Return [X, Y] of the center of cell containing provided text 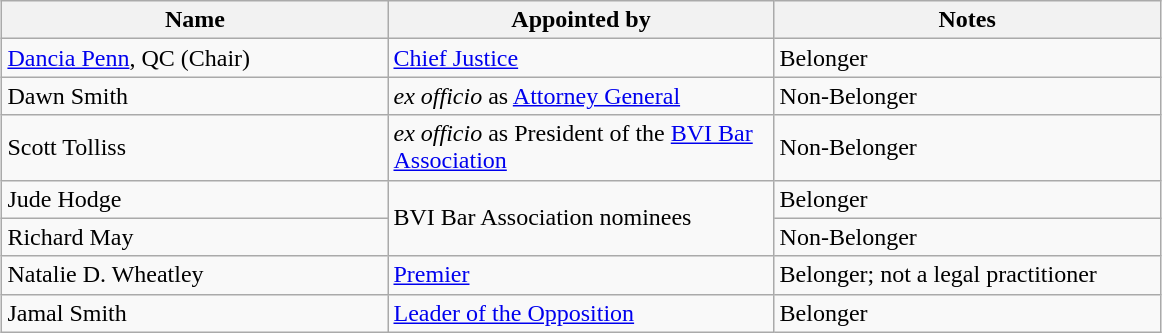
Dancia Penn, QC (Chair) [195, 58]
Appointed by [581, 20]
Chief Justice [581, 58]
Natalie D. Wheatley [195, 275]
Jamal Smith [195, 313]
Richard May [195, 237]
Jude Hodge [195, 199]
Name [195, 20]
ex officio as Attorney General [581, 96]
Belonger; not a legal practitioner [967, 275]
Scott Tolliss [195, 148]
Premier [581, 275]
ex officio as President of the BVI Bar Association [581, 148]
Notes [967, 20]
BVI Bar Association nominees [581, 218]
Dawn Smith [195, 96]
Leader of the Opposition [581, 313]
